Find where the given text appears and provide that cell's center as (X, Y) coordinate. 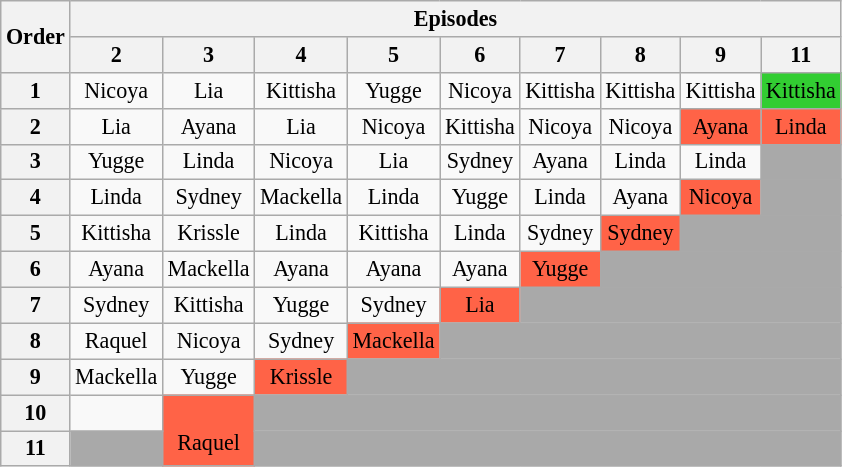
Episodes (456, 18)
1 (36, 90)
Order (36, 36)
10 (36, 412)
